Provide the [x, y] coordinate of the cell's center where the given text is located.  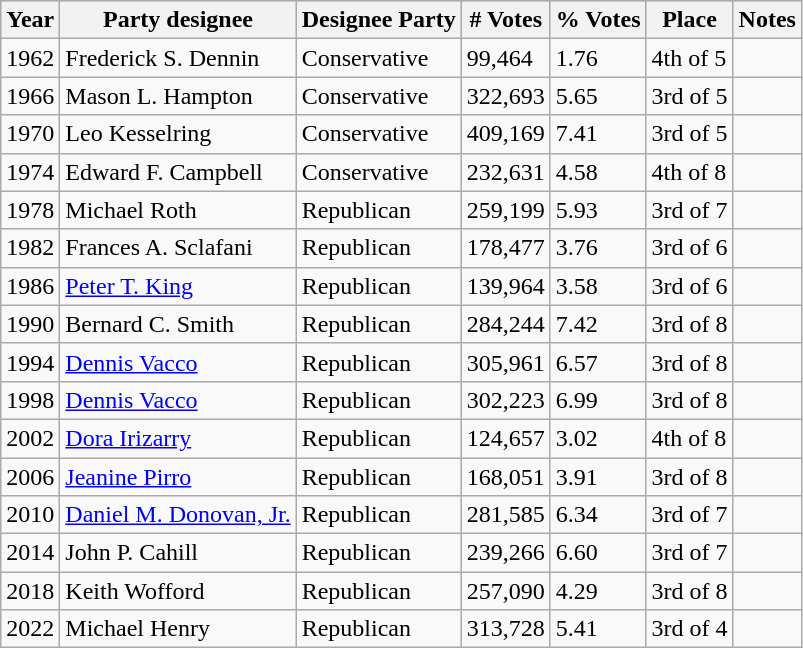
313,728 [506, 629]
1974 [30, 172]
257,090 [506, 591]
Frederick S. Dennin [178, 58]
232,631 [506, 172]
Designee Party [378, 20]
Frances A. Sclafani [178, 248]
178,477 [506, 248]
John P. Cahill [178, 553]
# Votes [506, 20]
1970 [30, 134]
Keith Wofford [178, 591]
3rd of 4 [690, 629]
302,223 [506, 400]
99,464 [506, 58]
Michael Henry [178, 629]
281,585 [506, 515]
Dora Irizarry [178, 438]
1966 [30, 96]
1994 [30, 362]
3.02 [598, 438]
305,961 [506, 362]
1982 [30, 248]
3.91 [598, 477]
% Votes [598, 20]
6.57 [598, 362]
Bernard C. Smith [178, 324]
3.58 [598, 286]
1990 [30, 324]
1.76 [598, 58]
4th of 5 [690, 58]
2018 [30, 591]
3.76 [598, 248]
2006 [30, 477]
5.93 [598, 210]
Leo Kesselring [178, 134]
322,693 [506, 96]
1978 [30, 210]
2010 [30, 515]
1998 [30, 400]
Daniel M. Donovan, Jr. [178, 515]
6.34 [598, 515]
Mason L. Hampton [178, 96]
2014 [30, 553]
5.41 [598, 629]
2022 [30, 629]
Peter T. King [178, 286]
4.29 [598, 591]
Edward F. Campbell [178, 172]
259,199 [506, 210]
284,244 [506, 324]
Jeanine Pirro [178, 477]
239,266 [506, 553]
124,657 [506, 438]
1962 [30, 58]
168,051 [506, 477]
5.65 [598, 96]
1986 [30, 286]
4.58 [598, 172]
6.60 [598, 553]
Party designee [178, 20]
7.42 [598, 324]
6.99 [598, 400]
Michael Roth [178, 210]
Place [690, 20]
7.41 [598, 134]
Year [30, 20]
Notes [767, 20]
139,964 [506, 286]
2002 [30, 438]
409,169 [506, 134]
